Provide the [x, y] coordinate of the cell's center where the given text is located.  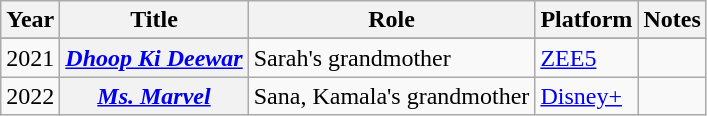
2022 [30, 96]
Sarah's grandmother [392, 58]
Platform [586, 20]
Notes [672, 20]
2021 [30, 58]
Year [30, 20]
Dhoop Ki Deewar [154, 58]
Role [392, 20]
Sana, Kamala's grandmother [392, 96]
Disney+ [586, 96]
Title [154, 20]
ZEE5 [586, 58]
Ms. Marvel [154, 96]
